Search for the cell housing the specified text and yield its [X, Y] center coordinate. 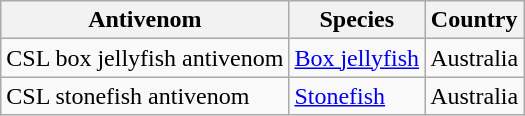
Box jellyfish [357, 58]
Stonefish [357, 96]
Antivenom [145, 20]
Country [474, 20]
CSL box jellyfish antivenom [145, 58]
Species [357, 20]
CSL stonefish antivenom [145, 96]
